Return (X, Y) of the center of cell containing provided text 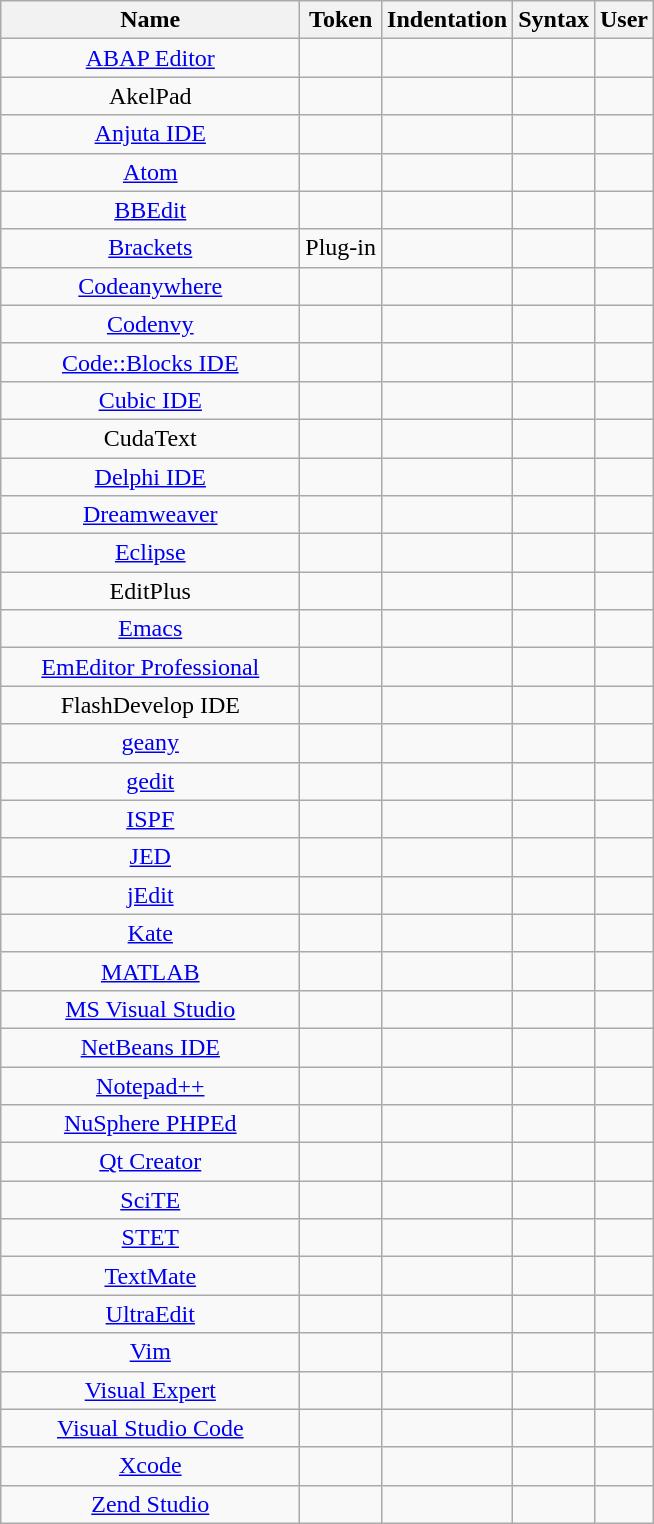
Brackets (150, 248)
BBEdit (150, 210)
ISPF (150, 819)
Notepad++ (150, 1085)
Anjuta IDE (150, 134)
AkelPad (150, 96)
User (624, 20)
EditPlus (150, 591)
Xcode (150, 1466)
NuSphere PHPEd (150, 1124)
Codeanywhere (150, 286)
Delphi IDE (150, 477)
MATLAB (150, 971)
Eclipse (150, 553)
EmEditor Professional (150, 667)
jEdit (150, 895)
TextMate (150, 1276)
Indentation (448, 20)
Dreamweaver (150, 515)
NetBeans IDE (150, 1047)
Zend Studio (150, 1504)
ABAP Editor (150, 58)
CudaText (150, 438)
STET (150, 1238)
UltraEdit (150, 1314)
geany (150, 743)
MS Visual Studio (150, 1009)
gedit (150, 781)
Atom (150, 172)
Kate (150, 933)
Name (150, 20)
Visual Studio Code (150, 1428)
Plug-in (341, 248)
Code::Blocks IDE (150, 362)
Qt Creator (150, 1162)
Vim (150, 1352)
Cubic IDE (150, 400)
Emacs (150, 629)
Visual Expert (150, 1390)
FlashDevelop IDE (150, 705)
Codenvy (150, 324)
Syntax (554, 20)
Token (341, 20)
JED (150, 857)
SciTE (150, 1200)
